Identify which cell holds the provided text, then report its (x, y) central coordinate. 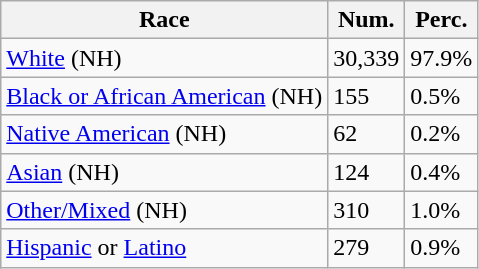
155 (366, 96)
Hispanic or Latino (164, 248)
279 (366, 248)
0.5% (442, 96)
Other/Mixed (NH) (164, 210)
White (NH) (164, 58)
62 (366, 134)
0.9% (442, 248)
Asian (NH) (164, 172)
0.2% (442, 134)
Perc. (442, 20)
30,339 (366, 58)
0.4% (442, 172)
Num. (366, 20)
Native American (NH) (164, 134)
Race (164, 20)
124 (366, 172)
Black or African American (NH) (164, 96)
310 (366, 210)
1.0% (442, 210)
97.9% (442, 58)
